Pinpoint the cell where the given text exists, returning its (x, y) midpoint coordinate. 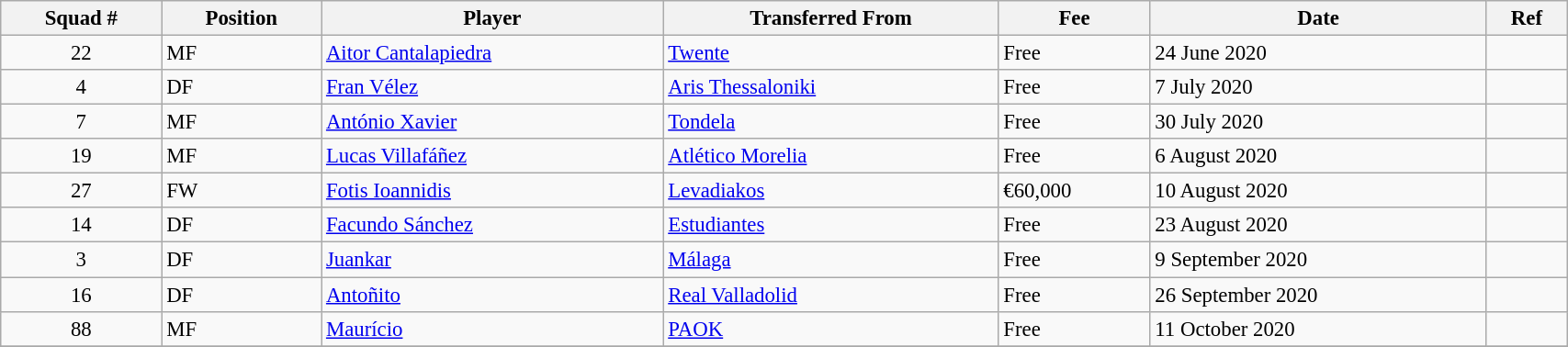
PAOK (830, 329)
7 (81, 122)
Maurício (492, 329)
23 August 2020 (1318, 225)
88 (81, 329)
7 July 2020 (1318, 87)
Antoñito (492, 295)
Facundo Sánchez (492, 225)
Fran Vélez (492, 87)
Atlético Morelia (830, 156)
Estudiantes (830, 225)
19 (81, 156)
30 July 2020 (1318, 122)
FW (242, 191)
22 (81, 53)
4 (81, 87)
Fotis Ioannidis (492, 191)
Levadiakos (830, 191)
Date (1318, 18)
Squad # (81, 18)
Transferred From (830, 18)
11 October 2020 (1318, 329)
Player (492, 18)
10 August 2020 (1318, 191)
3 (81, 260)
Lucas Villafáñez (492, 156)
26 September 2020 (1318, 295)
Twente (830, 53)
Aitor Cantalapiedra (492, 53)
Fee (1075, 18)
14 (81, 225)
Málaga (830, 260)
9 September 2020 (1318, 260)
27 (81, 191)
António Xavier (492, 122)
Aris Thessaloniki (830, 87)
Juankar (492, 260)
Tondela (830, 122)
Ref (1527, 18)
24 June 2020 (1318, 53)
6 August 2020 (1318, 156)
Real Valladolid (830, 295)
Position (242, 18)
€60,000 (1075, 191)
16 (81, 295)
